Detect which cell encompasses the target text, then output its (X, Y) center coordinate. 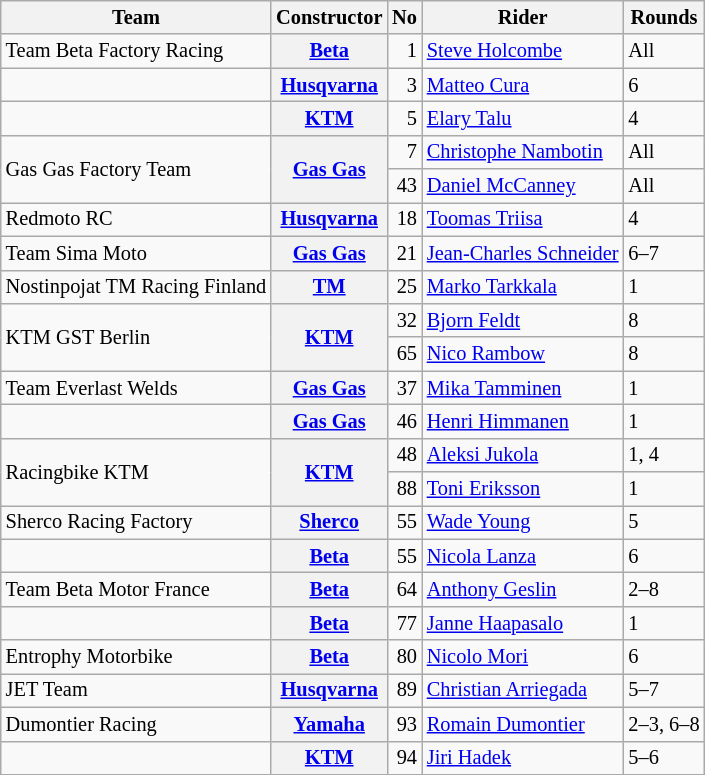
3 (404, 85)
Bjorn Feldt (523, 320)
Redmoto RC (136, 219)
Toomas Triisa (523, 219)
Romain Dumontier (523, 724)
Toni Eriksson (523, 489)
Racingbike KTM (136, 472)
Dumontier Racing (136, 724)
Nico Rambow (523, 354)
Marko Tarkkala (523, 287)
Christian Arriegada (523, 690)
Gas Gas Factory Team (136, 168)
Anthony Geslin (523, 589)
6–7 (664, 253)
Janne Haapasalo (523, 623)
Christophe Nambotin (523, 152)
No (404, 17)
Matteo Cura (523, 85)
32 (404, 320)
Wade Young (523, 522)
Team Beta Motor France (136, 589)
JET Team (136, 690)
KTM GST Berlin (136, 336)
Yamaha (329, 724)
46 (404, 421)
Jean-Charles Schneider (523, 253)
Team (136, 17)
Team Everlast Welds (136, 388)
77 (404, 623)
64 (404, 589)
Rider (523, 17)
21 (404, 253)
80 (404, 657)
89 (404, 690)
Sherco Racing Factory (136, 522)
Daniel McCanney (523, 186)
5–7 (664, 690)
2–8 (664, 589)
Mika Tamminen (523, 388)
43 (404, 186)
Entrophy Motorbike (136, 657)
Nicolo Mori (523, 657)
65 (404, 354)
5–6 (664, 758)
TM (329, 287)
7 (404, 152)
Jiri Hadek (523, 758)
88 (404, 489)
Constructor (329, 17)
Nicola Lanza (523, 556)
Sherco (329, 522)
Aleksi Jukola (523, 455)
Steve Holcombe (523, 51)
1, 4 (664, 455)
Elary Talu (523, 118)
2–3, 6–8 (664, 724)
Nostinpojat TM Racing Finland (136, 287)
Rounds (664, 17)
Team Sima Moto (136, 253)
Team Beta Factory Racing (136, 51)
37 (404, 388)
93 (404, 724)
18 (404, 219)
Henri Himmanen (523, 421)
48 (404, 455)
25 (404, 287)
94 (404, 758)
